Extract the [x, y] coordinate from the center of the cell holding the provided text.  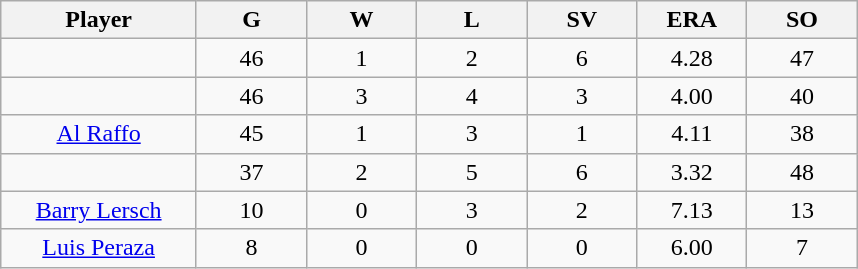
W [362, 20]
13 [802, 210]
L [472, 20]
47 [802, 58]
Barry Lersch [99, 210]
45 [251, 134]
G [251, 20]
Player [99, 20]
ERA [692, 20]
5 [472, 172]
3.32 [692, 172]
SO [802, 20]
8 [251, 248]
38 [802, 134]
Al Raffo [99, 134]
SV [582, 20]
10 [251, 210]
4.11 [692, 134]
6.00 [692, 248]
4 [472, 96]
Luis Peraza [99, 248]
37 [251, 172]
48 [802, 172]
4.28 [692, 58]
4.00 [692, 96]
7.13 [692, 210]
40 [802, 96]
7 [802, 248]
